Identify which cell holds the provided text, then report its (X, Y) central coordinate. 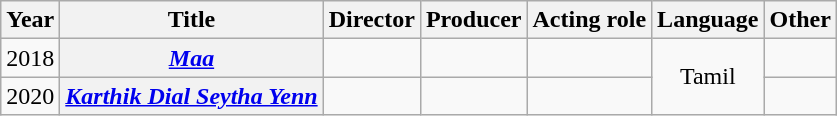
Producer (474, 20)
Year (30, 20)
Tamil (708, 77)
Other (800, 20)
2018 (30, 58)
Director (372, 20)
2020 (30, 96)
Language (708, 20)
Title (192, 20)
Maa (192, 58)
Karthik Dial Seytha Yenn (192, 96)
Acting role (590, 20)
